Determine the (x, y) coordinate at the center of the cell enclosing the given text.  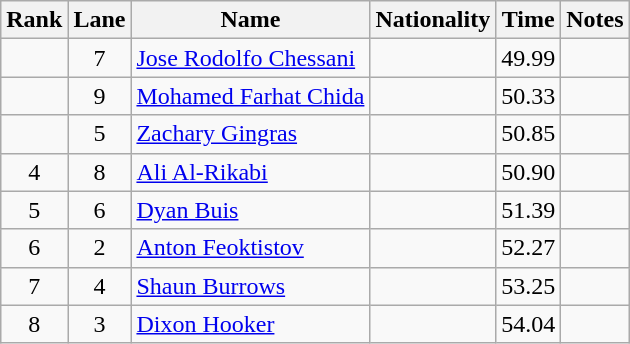
Ali Al-Rikabi (250, 172)
Jose Rodolfo Chessani (250, 58)
Anton Feoktistov (250, 248)
Time (528, 20)
Name (250, 20)
Dixon Hooker (250, 324)
Notes (595, 20)
Rank (34, 20)
Shaun Burrows (250, 286)
Mohamed Farhat Chida (250, 96)
50.33 (528, 96)
50.85 (528, 134)
Lane (100, 20)
Dyan Buis (250, 210)
54.04 (528, 324)
53.25 (528, 286)
2 (100, 248)
52.27 (528, 248)
Nationality (433, 20)
50.90 (528, 172)
3 (100, 324)
Zachary Gingras (250, 134)
9 (100, 96)
51.39 (528, 210)
49.99 (528, 58)
